Return (X, Y) of the center of cell containing provided text 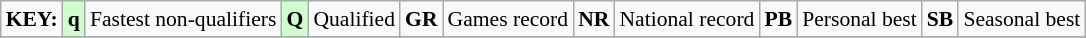
Fastest non-qualifiers (184, 19)
PB (778, 19)
NR (594, 19)
KEY: (32, 19)
Qualified (354, 19)
SB (940, 19)
GR (422, 19)
q (74, 19)
Q (294, 19)
Games record (508, 19)
Personal best (860, 19)
National record (686, 19)
Seasonal best (1022, 19)
